Pinpoint the cell where the given text exists, returning its [X, Y] midpoint coordinate. 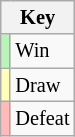
Draw [42, 85]
Key [38, 17]
Defeat [42, 118]
Win [42, 51]
